Capture the cell that displays the provided text and extract its [X, Y] central coordinate. 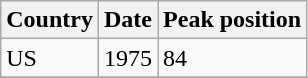
Peak position [232, 20]
1975 [128, 58]
US [50, 58]
84 [232, 58]
Date [128, 20]
Country [50, 20]
